Provide the (x, y) coordinate of the cell's center where the given text is located.  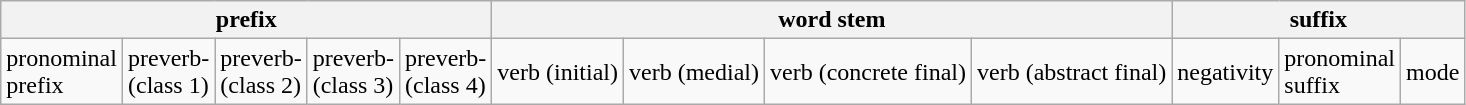
mode (1433, 72)
preverb-(class 4) (445, 72)
preverb-(class 1) (168, 72)
pronominalprefix (62, 72)
verb (concrete final) (868, 72)
pronominalsuffix (1340, 72)
preverb-(class 2) (261, 72)
verb (abstract final) (1071, 72)
verb (initial) (558, 72)
preverb-(class 3) (353, 72)
suffix (1318, 20)
negativity (1226, 72)
prefix (246, 20)
word stem (832, 20)
verb (medial) (694, 72)
